Capture the cell that displays the provided text and extract its [X, Y] central coordinate. 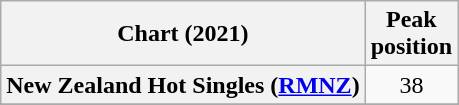
Peakposition [411, 34]
Chart (2021) [183, 34]
38 [411, 85]
New Zealand Hot Singles (RMNZ) [183, 85]
